Identify which cell holds the provided text, then report its [X, Y] central coordinate. 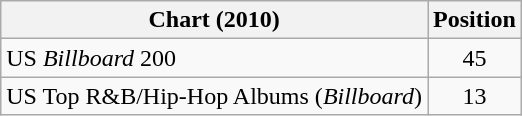
Chart (2010) [214, 20]
13 [475, 96]
US Top R&B/Hip-Hop Albums (Billboard) [214, 96]
US Billboard 200 [214, 58]
45 [475, 58]
Position [475, 20]
